Capture the cell that displays the provided text and extract its (X, Y) central coordinate. 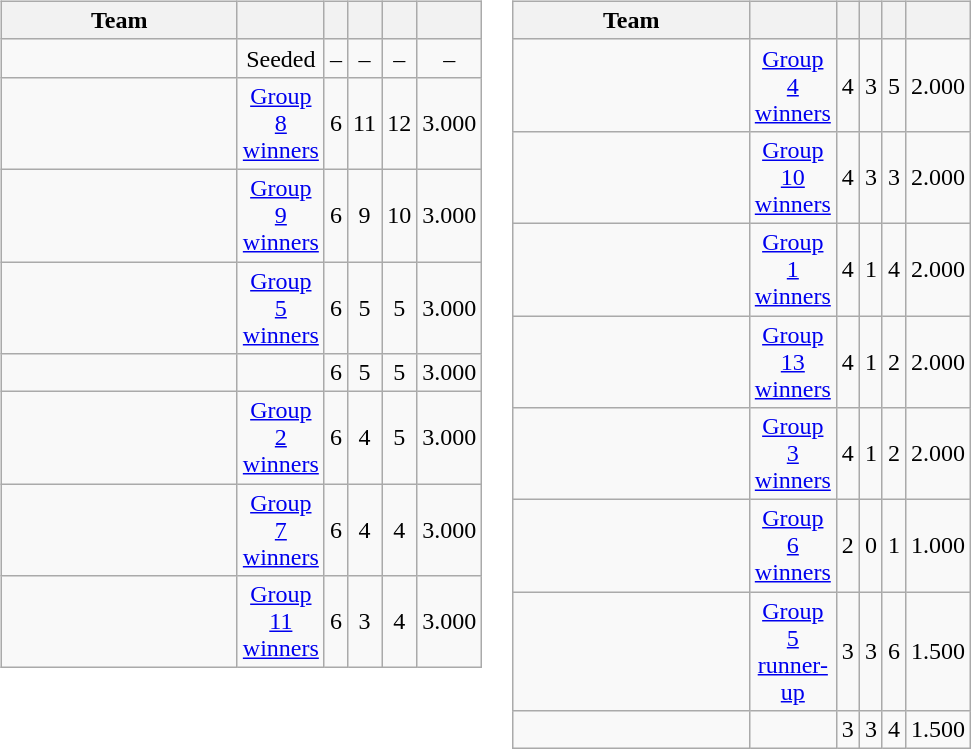
Group 9 winners (280, 215)
Group 6 winners (792, 546)
Group 1 winners (792, 269)
10 (400, 215)
Group 8 winners (280, 123)
Group 10 winners (792, 177)
1.000 (938, 546)
9 (364, 215)
Group 7 winners (280, 530)
Group 11 winners (280, 622)
Group 5 runner-up (792, 652)
Seeded (280, 58)
Group 2 winners (280, 438)
Group 13 winners (792, 362)
Group 4 winners (792, 85)
0 (870, 546)
Group 5 winners (280, 308)
12 (400, 123)
Group 3 winners (792, 454)
11 (364, 123)
